Pinpoint the cell where the given text exists, returning its [X, Y] midpoint coordinate. 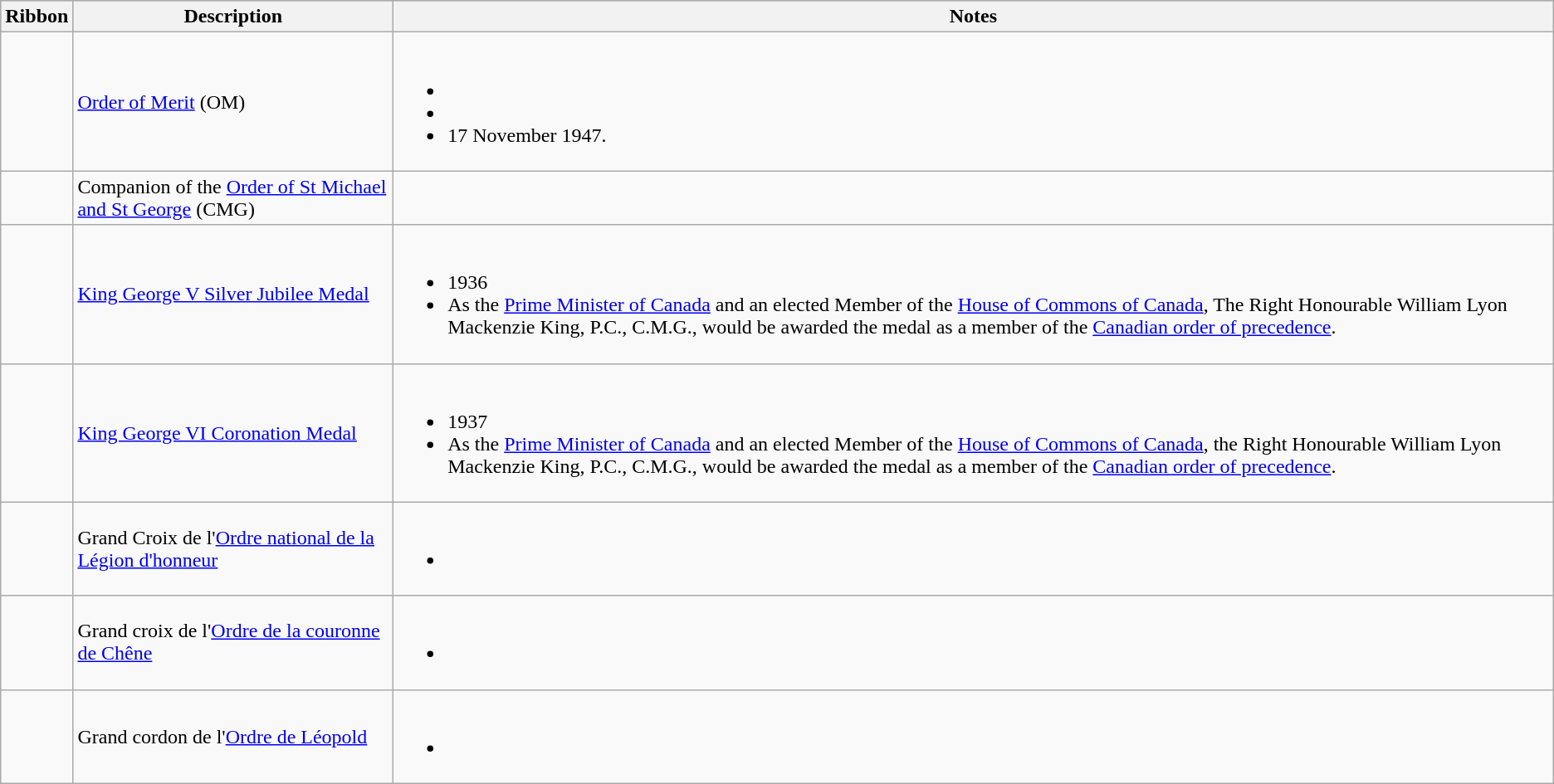
Ribbon [37, 17]
King George VI Coronation Medal [233, 433]
Grand cordon de l'Ordre de Léopold [233, 737]
Description [233, 17]
King George V Silver Jubilee Medal [233, 294]
Order of Merit (OM) [233, 101]
Companion of the Order of St Michael and St George (CMG) [233, 197]
Notes [974, 17]
Grand croix de l'Ordre de la couronne de Chêne [233, 642]
17 November 1947. [974, 101]
Grand Croix de l'Ordre national de la Légion d'honneur [233, 549]
